Capture the cell that displays the provided text and extract its (x, y) central coordinate. 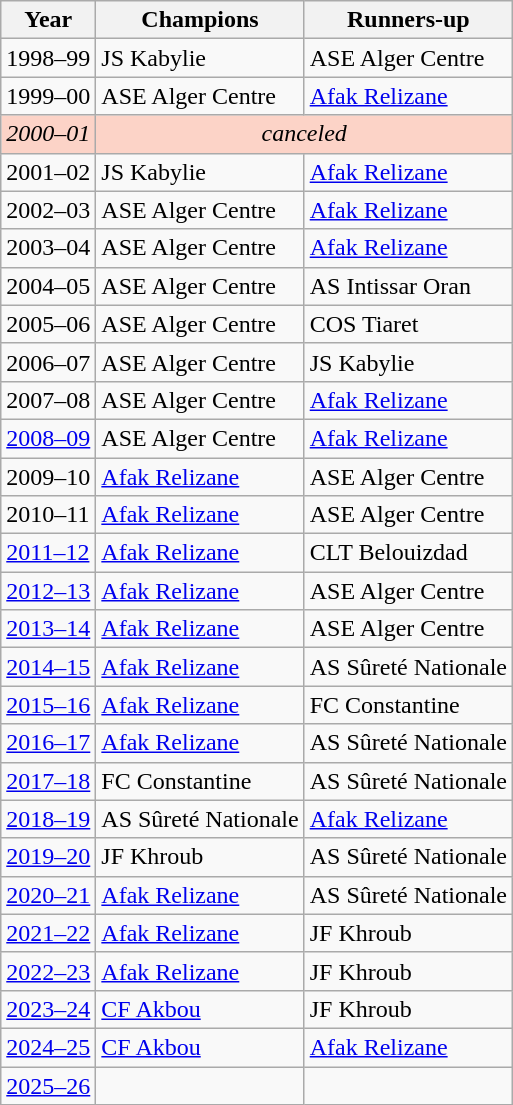
AS Intissar Oran (408, 286)
2000–01 (48, 134)
2015–16 (48, 705)
2001–02 (48, 172)
2007–08 (48, 400)
2018–19 (48, 819)
2017–18 (48, 781)
2006–07 (48, 362)
2003–04 (48, 248)
2020–21 (48, 895)
2002–03 (48, 210)
2008–09 (48, 438)
2014–15 (48, 667)
canceled (304, 134)
2010–11 (48, 515)
2025–26 (48, 1085)
2011–12 (48, 553)
1999–00 (48, 96)
2016–17 (48, 743)
2005–06 (48, 324)
2013–14 (48, 629)
Champions (200, 20)
1998–99 (48, 58)
2004–05 (48, 286)
2019–20 (48, 857)
2024–25 (48, 1047)
2022–23 (48, 971)
Runners-up (408, 20)
2023–24 (48, 1009)
CLT Belouizdad (408, 553)
Year (48, 20)
2012–13 (48, 591)
COS Tiaret (408, 324)
2009–10 (48, 477)
2021–22 (48, 933)
